Provide the (X, Y) coordinate of the cell's center where the given text is located.  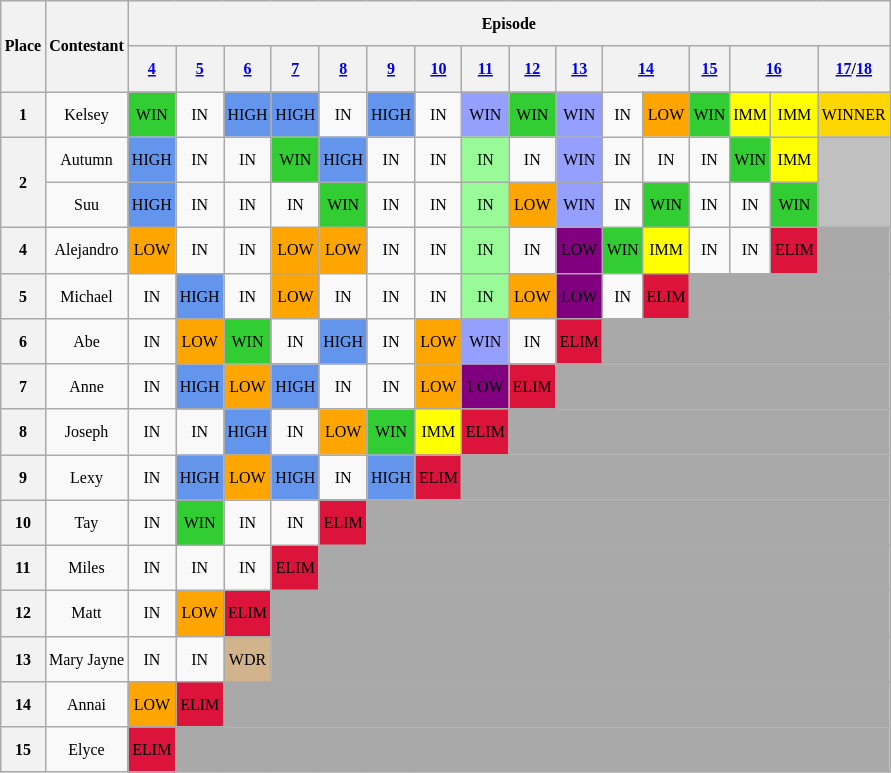
Miles (86, 568)
17/18 (854, 68)
Anne (86, 386)
Mary Jayne (86, 658)
Tay (86, 522)
WDR (248, 658)
WINNER (854, 114)
Place (23, 46)
2 (23, 182)
Joseph (86, 432)
Matt (86, 612)
Annai (86, 704)
Suu (86, 204)
16 (774, 68)
1 (23, 114)
Lexy (86, 476)
Autumn (86, 160)
Elyce (86, 748)
Kelsey (86, 114)
Michael (86, 296)
Episode (509, 22)
Contestant (86, 46)
Alejandro (86, 250)
Abe (86, 340)
